For the text-containing cell, return its midpoint in [x, y] coordinate format. 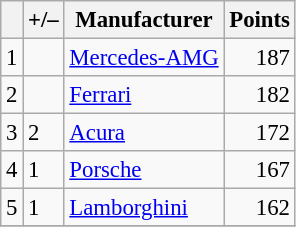
3 [12, 133]
172 [260, 133]
Manufacturer [144, 20]
Mercedes-AMG [144, 58]
167 [260, 170]
187 [260, 58]
162 [260, 208]
Ferrari [144, 95]
+/– [44, 20]
4 [12, 170]
5 [12, 208]
Lamborghini [144, 208]
Acura [144, 133]
182 [260, 95]
Porsche [144, 170]
Points [260, 20]
